Capture the cell that displays the provided text and extract its [X, Y] central coordinate. 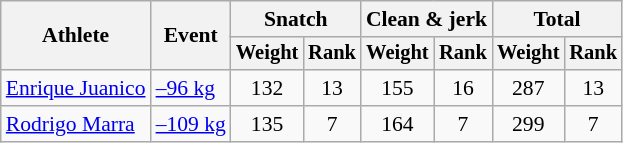
–109 kg [191, 124]
135 [267, 124]
155 [398, 88]
299 [528, 124]
287 [528, 88]
Clean & jerk [426, 19]
Total [557, 19]
Athlete [76, 36]
–96 kg [191, 88]
164 [398, 124]
132 [267, 88]
Event [191, 36]
Snatch [296, 19]
16 [463, 88]
Enrique Juanico [76, 88]
Rodrigo Marra [76, 124]
